Output the (X, Y) coordinate of the center of the cell containing the given text.  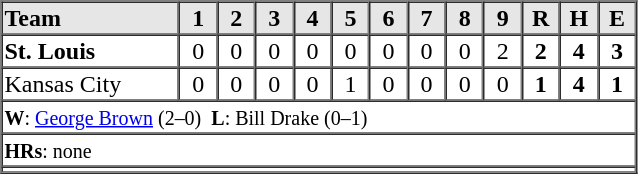
Team (91, 18)
St. Louis (91, 50)
9 (503, 18)
8 (465, 18)
R (541, 18)
5 (350, 18)
Kansas City (91, 84)
W: George Brown (2–0) L: Bill Drake (0–1) (319, 116)
HRs: none (319, 150)
7 (427, 18)
H (579, 18)
6 (388, 18)
E (617, 18)
